Provide the [x, y] coordinate of the cell's center where the given text is located.  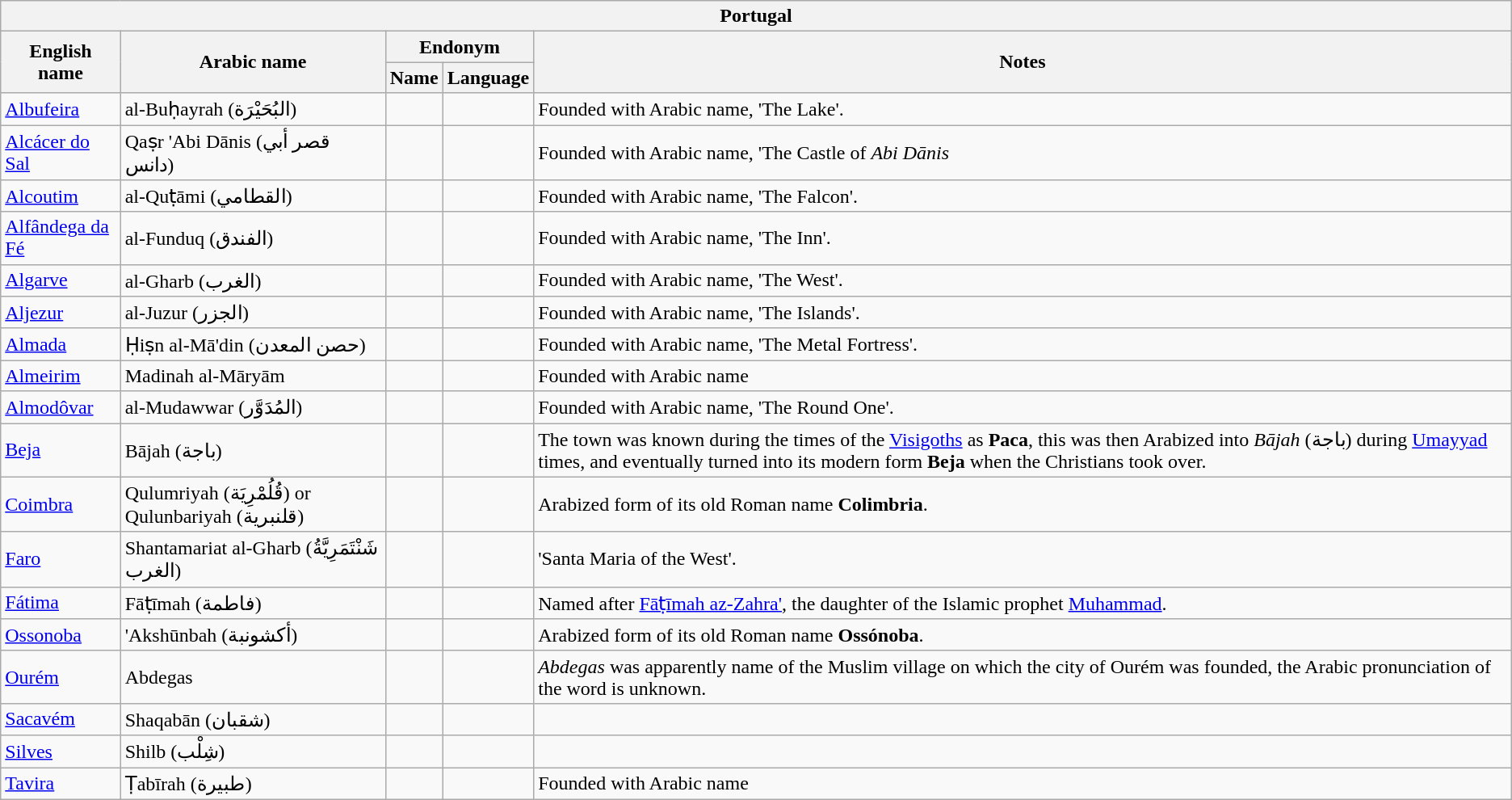
Shaqabān (شقبان) [253, 719]
Almada [61, 344]
Ḥiṣn al-Mā'din (حصن المعدن) [253, 344]
Alcácer do Sal [61, 152]
Named after Fāṭīmah az-Zahra', the daughter of the Islamic prophet Muhammad. [1023, 603]
Language [488, 78]
Endonym [459, 47]
al-Quṭāmi (القطامي) [253, 196]
al-Juzur (الجزر) [253, 313]
Bājah (باجة) [253, 451]
Notes [1023, 62]
Madinah al-Māryām [253, 376]
Shilb (شِلْب) [253, 752]
Ossonoba [61, 635]
Qaṣr 'Abi Dānis (قصر أبي دانس) [253, 152]
Shantamariat al-Gharb (شَنْتَمَرِيَّةُ الغرب) [253, 559]
Fátima [61, 603]
Ṭabīrah (طبيرة) [253, 784]
Abdegas was apparently name of the Muslim village on which the city of Ourém was founded, the Arabic pronunciation of the word is unknown. [1023, 677]
Fāṭīmah (فاطمة) [253, 603]
al-Gharb (الغرب) [253, 280]
Founded with Arabic name, 'The Round One'. [1023, 407]
Beja [61, 451]
Name [414, 78]
Founded with Arabic name, 'The Lake'. [1023, 109]
al-Buḥayrah (البُحَيْرَة) [253, 109]
Sacavém [61, 719]
Tavira [61, 784]
Founded with Arabic name, 'The West'. [1023, 280]
Portugal [756, 16]
Almodôvar [61, 407]
'Santa Maria of the West'. [1023, 559]
Faro [61, 559]
Founded with Arabic name, 'The Metal Fortress'. [1023, 344]
Qulumriyah (قُلُمْرِيَة) or Qulunbariyah (قلنبرية) [253, 504]
Algarve [61, 280]
Alfândega da Fé [61, 238]
'Akshūnbah (أكشونبة) [253, 635]
al-Mudawwar (المُدَوَّر) [253, 407]
Arabic name [253, 62]
Almeirim [61, 376]
Arabized form of its old Roman name Colimbria. [1023, 504]
Aljezur [61, 313]
Founded with Arabic name, 'The Castle of Abi Dānis [1023, 152]
Abdegas [253, 677]
Coimbra [61, 504]
Founded with Arabic name, 'The Islands'. [1023, 313]
Albufeira [61, 109]
al-Funduq (الفندق) [253, 238]
Founded with Arabic name, 'The Inn'. [1023, 238]
Silves [61, 752]
Ourém [61, 677]
English name [61, 62]
Founded with Arabic name, 'The Falcon'. [1023, 196]
Arabized form of its old Roman name Ossónoba. [1023, 635]
Alcoutim [61, 196]
